Detect which cell encompasses the target text, then output its (X, Y) center coordinate. 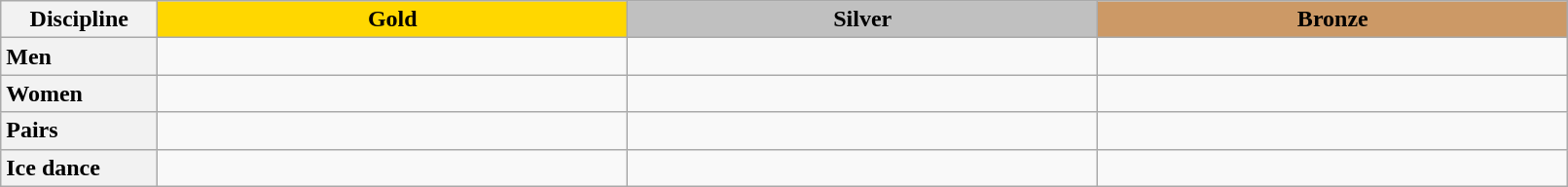
Women (80, 93)
Men (80, 56)
Pairs (80, 131)
Gold (393, 19)
Bronze (1333, 19)
Silver (862, 19)
Discipline (80, 19)
Ice dance (80, 168)
